Determine the [X, Y] coordinate at the center of the cell enclosing the given text.  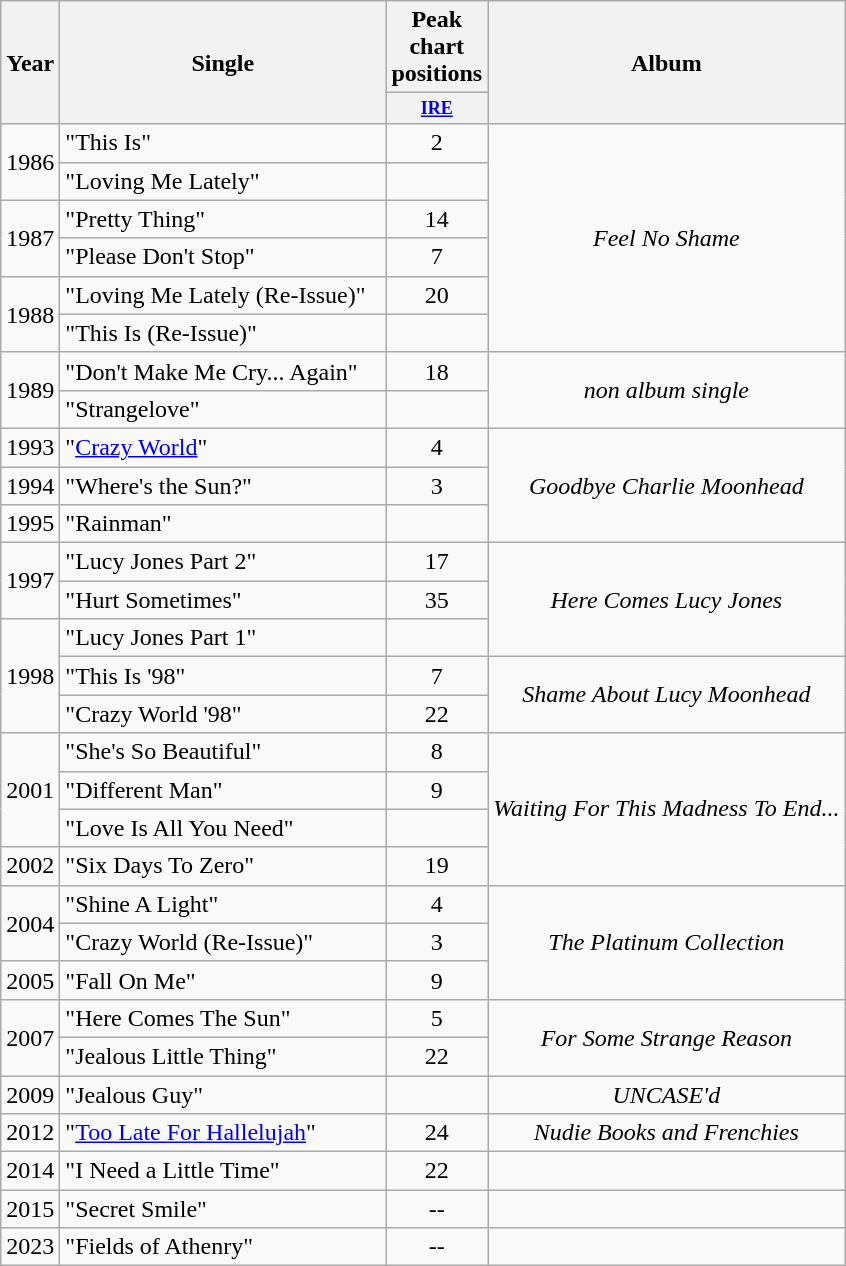
Peak chart positions [437, 47]
UNCASE'd [666, 1095]
"Loving Me Lately" [223, 181]
20 [437, 295]
Here Comes Lucy Jones [666, 600]
"Please Don't Stop" [223, 257]
"Six Days To Zero" [223, 866]
"Rainman" [223, 524]
2002 [30, 866]
17 [437, 562]
Single [223, 62]
"Hurt Sometimes" [223, 600]
"This Is (Re-Issue)" [223, 333]
8 [437, 752]
"Crazy World" [223, 447]
Feel No Shame [666, 238]
Album [666, 62]
"Jealous Little Thing" [223, 1056]
"Lucy Jones Part 2" [223, 562]
"Secret Smile" [223, 1209]
"Lucy Jones Part 1" [223, 638]
For Some Strange Reason [666, 1037]
"Shine A Light" [223, 904]
Waiting For This Madness To End... [666, 809]
Nudie Books and Frenchies [666, 1133]
1998 [30, 676]
"This Is '98" [223, 676]
2009 [30, 1095]
1993 [30, 447]
"I Need a Little Time" [223, 1171]
"Crazy World (Re-Issue)" [223, 942]
"Pretty Thing" [223, 219]
1986 [30, 162]
"She's So Beautiful" [223, 752]
Year [30, 62]
"Fall On Me" [223, 980]
2014 [30, 1171]
2 [437, 143]
5 [437, 1018]
1997 [30, 581]
"Loving Me Lately (Re-Issue)" [223, 295]
Shame About Lucy Moonhead [666, 695]
2007 [30, 1037]
IRE [437, 108]
"Where's the Sun?" [223, 486]
non album single [666, 390]
2004 [30, 923]
"Too Late For Hallelujah" [223, 1133]
1995 [30, 524]
"Different Man" [223, 790]
35 [437, 600]
24 [437, 1133]
The Platinum Collection [666, 942]
2005 [30, 980]
19 [437, 866]
1989 [30, 390]
18 [437, 371]
"Here Comes The Sun" [223, 1018]
2001 [30, 790]
1994 [30, 486]
14 [437, 219]
2015 [30, 1209]
1988 [30, 314]
"Fields of Athenry" [223, 1247]
"Strangelove" [223, 409]
1987 [30, 238]
"Crazy World '98" [223, 714]
"This Is" [223, 143]
2012 [30, 1133]
"Don't Make Me Cry... Again" [223, 371]
"Jealous Guy" [223, 1095]
"Love Is All You Need" [223, 828]
2023 [30, 1247]
Goodbye Charlie Moonhead [666, 485]
